From the cell containing the given text, extract its center point as (X, Y) coordinate. 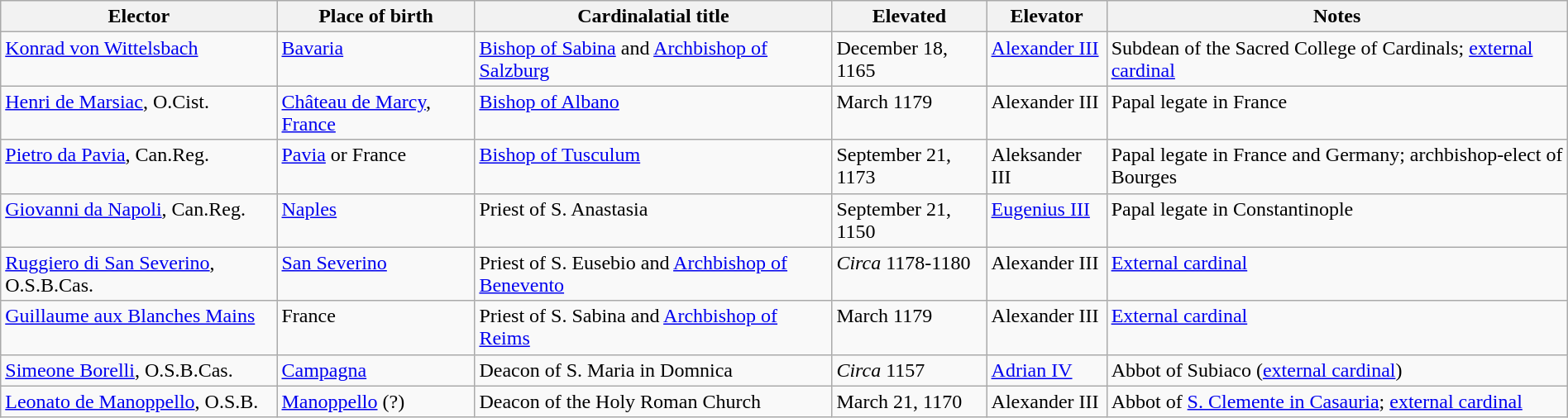
Eugenius III (1047, 220)
Elevator (1047, 17)
Circa 1178-1180 (910, 274)
Giovanni da Napoli, Can.Reg. (139, 220)
Papal legate in France (1336, 112)
Papal legate in Constantinople (1336, 220)
Priest of S. Eusebio and Archbishop of Benevento (653, 274)
Subdean of the Sacred College of Cardinals; external cardinal (1336, 59)
San Severino (375, 274)
Bishop of Sabina and Archbishop of Salzburg (653, 59)
Abbot of S. Clemente in Casauria; external cardinal (1336, 401)
Henri de Marsiac, O.Cist. (139, 112)
Elector (139, 17)
Circa 1157 (910, 370)
Cardinalatial title (653, 17)
Bishop of Albano (653, 112)
Simeone Borelli, O.S.B.Cas. (139, 370)
Guillaume aux Blanches Mains (139, 327)
Pietro da Pavia, Can.Reg. (139, 167)
Konrad von Wittelsbach (139, 59)
Priest of S. Sabina and Archbishop of Reims (653, 327)
Papal legate in France and Germany; archbishop-elect of Bourges (1336, 167)
Bishop of Tusculum (653, 167)
March 21, 1170 (910, 401)
Leonato de Manoppello, O.S.B. (139, 401)
Abbot of Subiaco (external cardinal) (1336, 370)
Aleksander III (1047, 167)
Notes (1336, 17)
September 21, 1173 (910, 167)
Pavia or France (375, 167)
Elevated (910, 17)
Bavaria (375, 59)
France (375, 327)
December 18, 1165 (910, 59)
Adrian IV (1047, 370)
Deacon of the Holy Roman Church (653, 401)
Château de Marcy, France (375, 112)
Naples (375, 220)
Priest of S. Anastasia (653, 220)
Place of birth (375, 17)
Deacon of S. Maria in Domnica (653, 370)
Manoppello (?) (375, 401)
Ruggiero di San Severino, O.S.B.Cas. (139, 274)
September 21, 1150 (910, 220)
Campagna (375, 370)
